Scan for the cell matching the given text and deliver its [x, y] coordinate at center. 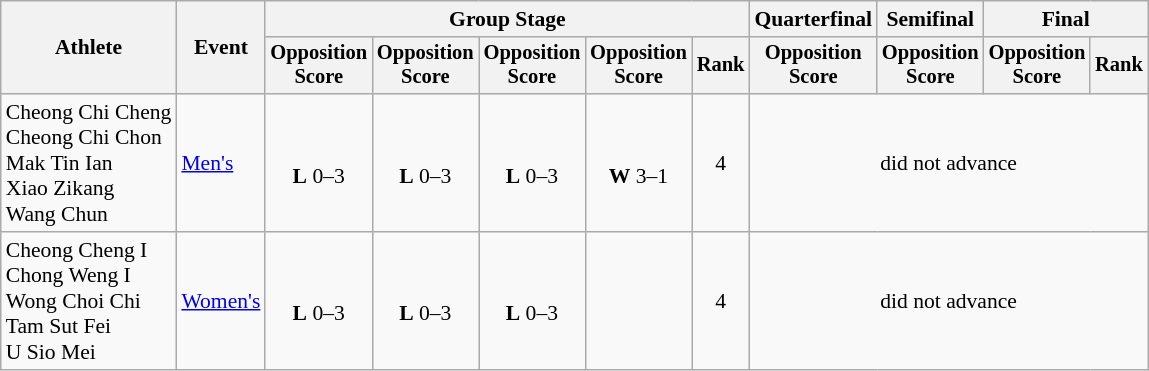
Semifinal [930, 19]
Quarterfinal [813, 19]
W 3–1 [638, 163]
Event [220, 48]
Men's [220, 163]
Cheong Chi ChengCheong Chi ChonMak Tin IanXiao ZikangWang Chun [89, 163]
Group Stage [507, 19]
Women's [220, 301]
Cheong Cheng IChong Weng IWong Choi ChiTam Sut FeiU Sio Mei [89, 301]
Athlete [89, 48]
Final [1066, 19]
